Search for the cell housing the specified text and yield its [X, Y] center coordinate. 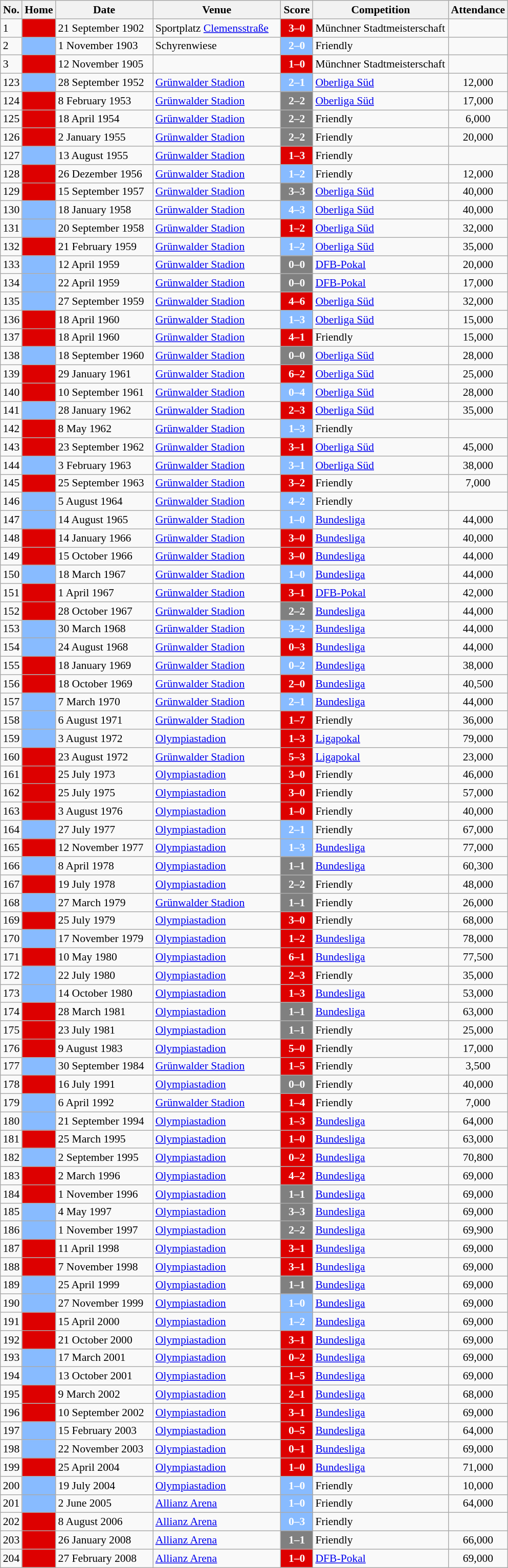
169 [11, 921]
25 March 1995 [104, 1139]
25 April 1999 [104, 1285]
146 [11, 502]
26 Dezember 1956 [104, 174]
17 November 1979 [104, 939]
138 [11, 356]
9 August 1983 [104, 1048]
1 November 1996 [104, 1194]
3 [11, 64]
30 September 1984 [104, 1066]
148 [11, 538]
18 September 1960 [104, 356]
152 [11, 611]
180 [11, 1121]
53,000 [478, 994]
159 [11, 738]
77,500 [478, 957]
48,000 [478, 884]
2 September 1995 [104, 1158]
164 [11, 830]
Schyrenwiese [217, 46]
40,500 [478, 684]
23 September 1962 [104, 447]
129 [11, 192]
15 April 2000 [104, 1321]
188 [11, 1267]
186 [11, 1230]
18 April 1954 [104, 119]
204 [11, 1558]
198 [11, 1449]
140 [11, 392]
1 November 1997 [104, 1230]
162 [11, 793]
1 April 1967 [104, 593]
153 [11, 629]
194 [11, 1376]
8 April 1978 [104, 866]
1–7 [297, 721]
23 August 1972 [104, 757]
23,000 [478, 757]
144 [11, 465]
201 [11, 1504]
78,000 [478, 939]
30 March 1968 [104, 629]
199 [11, 1467]
172 [11, 975]
66,000 [478, 1540]
26,000 [478, 903]
45,000 [478, 447]
21 September 1994 [104, 1121]
Competition [381, 10]
6 April 1992 [104, 1103]
2 March 1996 [104, 1176]
0–1 [297, 1449]
9 March 2002 [104, 1395]
202 [11, 1522]
25 July 1973 [104, 775]
71,000 [478, 1467]
12 April 1959 [104, 265]
18 October 1969 [104, 684]
147 [11, 520]
28 October 1967 [104, 611]
36,000 [478, 721]
20 September 1958 [104, 229]
6,000 [478, 119]
19 July 1978 [104, 884]
Sportplatz Clemensstraße [217, 28]
170 [11, 939]
27 February 2008 [104, 1558]
182 [11, 1158]
190 [11, 1304]
2 June 2005 [104, 1504]
6 August 1971 [104, 721]
165 [11, 848]
28 March 1981 [104, 1012]
166 [11, 866]
13 August 1955 [104, 155]
70,800 [478, 1158]
23 July 1981 [104, 1030]
130 [11, 210]
25 July 1975 [104, 793]
3 August 1976 [104, 812]
7 March 1970 [104, 702]
178 [11, 1085]
27 March 1979 [104, 903]
161 [11, 775]
128 [11, 174]
24 August 1968 [104, 647]
6–1 [297, 957]
19 July 2004 [104, 1486]
18 March 1967 [104, 575]
5–0 [297, 1048]
2 [11, 46]
196 [11, 1413]
157 [11, 702]
181 [11, 1139]
18 January 1958 [104, 210]
10,000 [478, 1486]
1–4 [297, 1103]
154 [11, 647]
192 [11, 1340]
191 [11, 1321]
139 [11, 374]
197 [11, 1431]
22 July 1980 [104, 975]
28 January 1962 [104, 411]
183 [11, 1176]
179 [11, 1103]
203 [11, 1540]
193 [11, 1358]
10 September 1961 [104, 392]
17 March 2001 [104, 1358]
14 January 1966 [104, 538]
141 [11, 411]
29 January 1961 [104, 374]
25 April 2004 [104, 1467]
3 February 1963 [104, 465]
150 [11, 575]
173 [11, 994]
149 [11, 556]
42,000 [478, 593]
127 [11, 155]
133 [11, 265]
2 January 1955 [104, 138]
168 [11, 903]
8 May 1962 [104, 429]
136 [11, 320]
Venue [217, 10]
187 [11, 1249]
131 [11, 229]
6–2 [297, 374]
8 August 2006 [104, 1522]
142 [11, 429]
28 September 1952 [104, 83]
22 November 2003 [104, 1449]
25 July 1979 [104, 921]
189 [11, 1285]
185 [11, 1212]
126 [11, 138]
175 [11, 1030]
21 February 1959 [104, 247]
135 [11, 301]
123 [11, 83]
15 September 1957 [104, 192]
69,900 [478, 1230]
156 [11, 684]
60,300 [478, 866]
155 [11, 666]
26 January 2008 [104, 1540]
174 [11, 1012]
Score [297, 10]
4–6 [297, 301]
Home [39, 10]
124 [11, 101]
10 May 1980 [104, 957]
125 [11, 119]
177 [11, 1066]
No. [11, 10]
79,000 [478, 738]
15 February 2003 [104, 1431]
158 [11, 721]
Date [104, 10]
1 November 1903 [104, 46]
195 [11, 1395]
10 September 2002 [104, 1413]
21 October 2000 [104, 1340]
3,500 [478, 1066]
16 July 1991 [104, 1085]
27 November 1999 [104, 1304]
11 April 1998 [104, 1249]
46,000 [478, 775]
4–1 [297, 338]
151 [11, 593]
171 [11, 957]
200 [11, 1486]
134 [11, 283]
160 [11, 757]
57,000 [478, 793]
1 [11, 28]
8 February 1953 [104, 101]
7 November 1998 [104, 1267]
167 [11, 884]
5 August 1964 [104, 502]
143 [11, 447]
77,000 [478, 848]
21 September 1902 [104, 28]
13 October 2001 [104, 1376]
0–4 [297, 392]
176 [11, 1048]
132 [11, 247]
137 [11, 338]
5–3 [297, 757]
12 November 1905 [104, 64]
12 November 1977 [104, 848]
3 August 1972 [104, 738]
25 September 1963 [104, 483]
15 October 1966 [104, 556]
4 May 1997 [104, 1212]
163 [11, 812]
4–3 [297, 210]
67,000 [478, 830]
27 July 1977 [104, 830]
14 August 1965 [104, 520]
27 September 1959 [104, 301]
18 January 1969 [104, 666]
0–5 [297, 1431]
145 [11, 483]
184 [11, 1194]
22 April 1959 [104, 283]
Attendance [478, 10]
14 October 1980 [104, 994]
